Locate the cell with the specified text and output its [x, y] center coordinate. 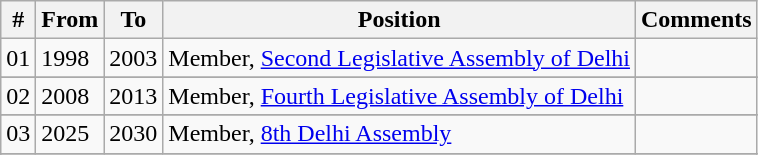
Member, Fourth Legislative Assembly of Delhi [400, 96]
Comments [697, 20]
Member, 8th Delhi Assembly [400, 134]
2008 [70, 96]
1998 [70, 58]
Position [400, 20]
2013 [134, 96]
01 [18, 58]
2003 [134, 58]
# [18, 20]
2030 [134, 134]
03 [18, 134]
To [134, 20]
02 [18, 96]
2025 [70, 134]
From [70, 20]
Member, Second Legislative Assembly of Delhi [400, 58]
